Identify which cell holds the provided text, then report its (X, Y) central coordinate. 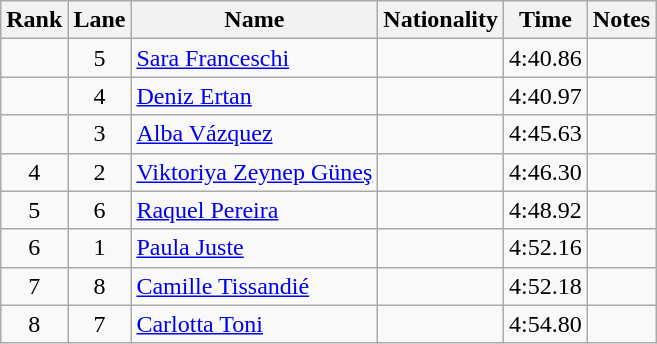
Camille Tissandié (254, 286)
Raquel Pereira (254, 210)
4:45.63 (546, 134)
Carlotta Toni (254, 324)
Deniz Ertan (254, 96)
4:48.92 (546, 210)
Nationality (441, 20)
4:46.30 (546, 172)
Viktoriya Zeynep Güneş (254, 172)
Lane (100, 20)
4:40.97 (546, 96)
1 (100, 248)
Rank (34, 20)
Time (546, 20)
Sara Franceschi (254, 58)
Alba Vázquez (254, 134)
Paula Juste (254, 248)
Name (254, 20)
4:54.80 (546, 324)
Notes (621, 20)
4:52.18 (546, 286)
4:52.16 (546, 248)
3 (100, 134)
2 (100, 172)
4:40.86 (546, 58)
